Scan for the cell matching the given text and deliver its (x, y) coordinate at center. 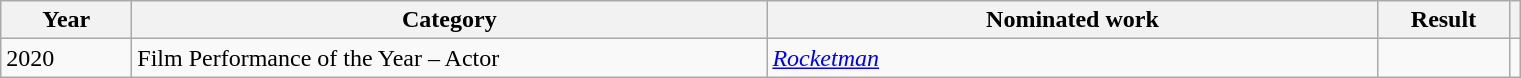
2020 (66, 58)
Result (1444, 20)
Film Performance of the Year – Actor (450, 58)
Category (450, 20)
Rocketman (1072, 58)
Year (66, 20)
Nominated work (1072, 20)
